For the text-containing cell, return its midpoint in (X, Y) coordinate format. 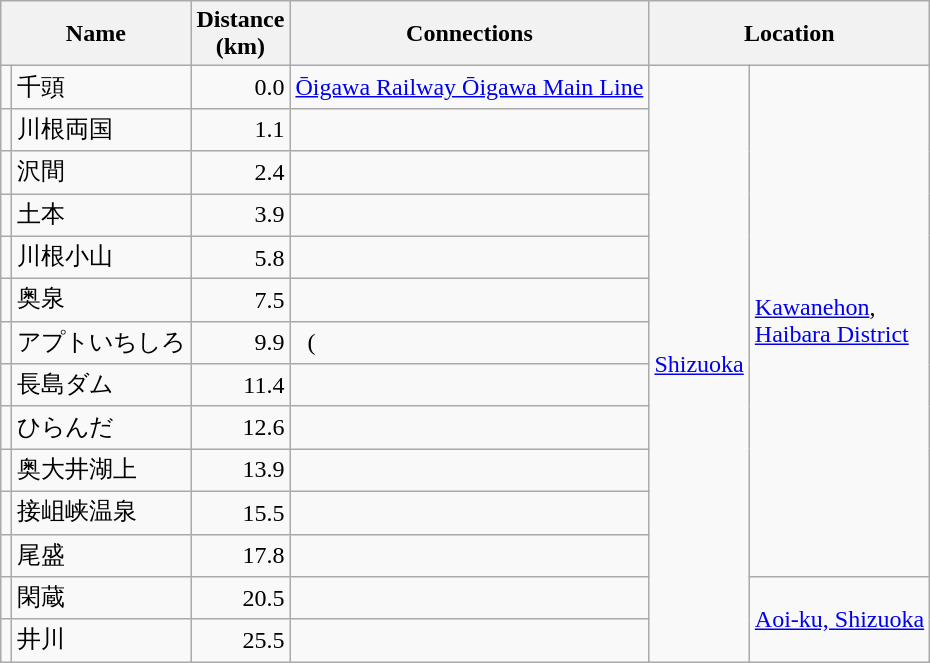
奥泉 (102, 300)
9.9 (240, 342)
Location (790, 34)
ひらんだ (102, 428)
( (470, 342)
1.1 (240, 130)
7.5 (240, 300)
25.5 (240, 640)
奥大井湖上 (102, 470)
長島ダム (102, 386)
Name (96, 34)
5.8 (240, 258)
Ōigawa Railway Ōigawa Main Line (470, 88)
Aoi-ku, Shizuoka (839, 620)
閑蔵 (102, 598)
0.0 (240, 88)
17.8 (240, 556)
15.5 (240, 512)
井川 (102, 640)
川根両国 (102, 130)
土本 (102, 216)
Connections (470, 34)
13.9 (240, 470)
接岨峡温泉 (102, 512)
3.9 (240, 216)
沢間 (102, 172)
尾盛 (102, 556)
20.5 (240, 598)
11.4 (240, 386)
2.4 (240, 172)
Shizuoka (699, 364)
12.6 (240, 428)
アプトいちしろ (102, 342)
Distance (km) (240, 34)
川根小山 (102, 258)
Kawanehon,Haibara District (839, 322)
千頭 (102, 88)
